Pinpoint the cell where the given text exists, returning its [x, y] midpoint coordinate. 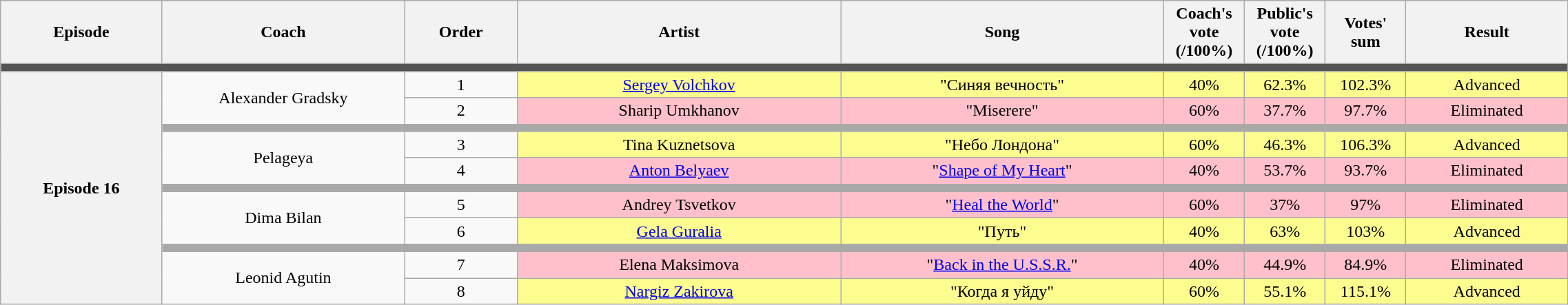
Alexander Gradsky [283, 98]
103% [1366, 231]
102.3% [1366, 85]
37.7% [1285, 111]
84.9% [1366, 264]
Sharip Umkhanov [680, 111]
"Путь" [1002, 231]
53.7% [1285, 171]
Sergey Volchkov [680, 85]
2 [461, 111]
Public's vote (/100%) [1285, 32]
Votes' sum [1366, 32]
Coach's vote (/100%) [1203, 32]
Tina Kuznetsova [680, 145]
"Miserere" [1002, 111]
"Синяя вечность" [1002, 85]
"Shape of My Heart" [1002, 171]
Andrey Tsvetkov [680, 204]
5 [461, 204]
3 [461, 145]
62.3% [1285, 85]
Pelageya [283, 158]
"Когда я уйду" [1002, 291]
44.9% [1285, 264]
97% [1366, 204]
"Небо Лондона" [1002, 145]
6 [461, 231]
Leonid Agutin [283, 277]
8 [461, 291]
Song [1002, 32]
Coach [283, 32]
Episode [81, 32]
93.7% [1366, 171]
115.1% [1366, 291]
7 [461, 264]
55.1% [1285, 291]
Anton Belyaev [680, 171]
Artist [680, 32]
Gela Guralia [680, 231]
1 [461, 85]
"Heal the World" [1002, 204]
Order [461, 32]
Result [1487, 32]
"Back in the U.S.S.R." [1002, 264]
4 [461, 171]
46.3% [1285, 145]
Nargiz Zakirova [680, 291]
Episode 16 [81, 188]
97.7% [1366, 111]
37% [1285, 204]
Elena Maksimova [680, 264]
Dima Bilan [283, 218]
106.3% [1366, 145]
63% [1285, 231]
